Detect which cell encompasses the target text, then output its (X, Y) center coordinate. 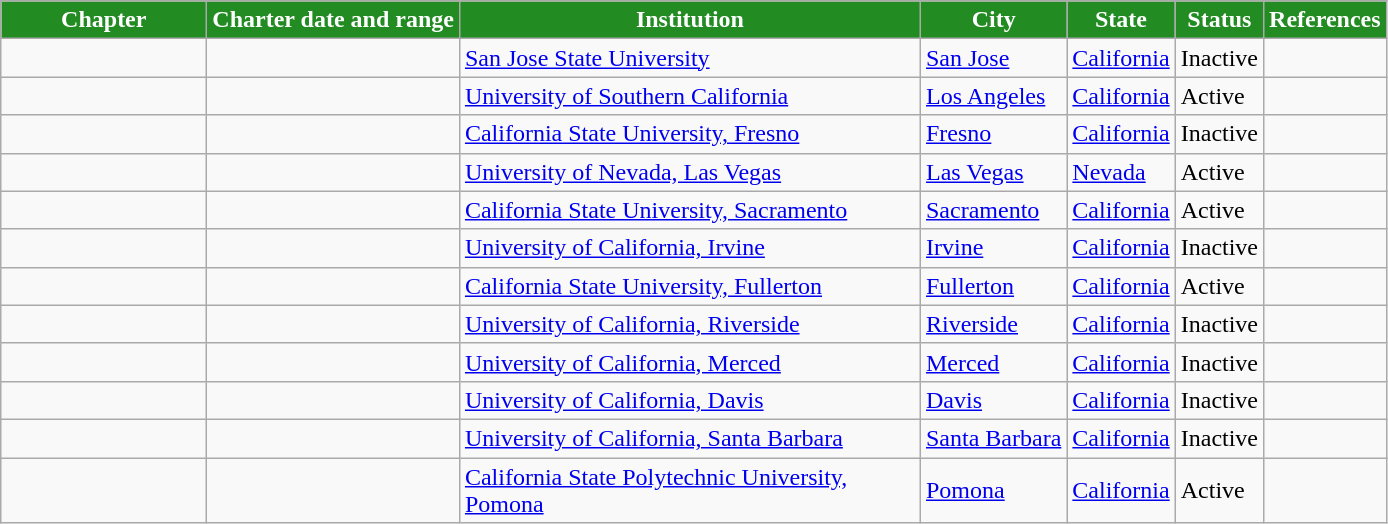
Santa Barbara (993, 438)
University of Southern California (690, 96)
Fullerton (993, 286)
San Jose State University (690, 58)
University of California, Merced (690, 362)
Las Vegas (993, 172)
California State University, Fullerton (690, 286)
Fresno (993, 134)
Merced (993, 362)
Institution (690, 20)
Los Angeles (993, 96)
Sacramento (993, 210)
California State Polytechnic University, Pomona (690, 490)
City (993, 20)
Status (1219, 20)
University of California, Santa Barbara (690, 438)
University of California, Riverside (690, 324)
Irvine (993, 248)
University of California, Irvine (690, 248)
University of California, Davis (690, 400)
Riverside (993, 324)
Chapter (104, 20)
San Jose (993, 58)
State (1121, 20)
California State University, Fresno (690, 134)
Charter date and range (334, 20)
Nevada (1121, 172)
Davis (993, 400)
References (1326, 20)
University of Nevada, Las Vegas (690, 172)
California State University, Sacramento (690, 210)
Pomona (993, 490)
